Provide the [x, y] coordinate of the cell's center where the given text is located.  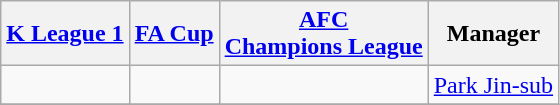
Park Jin-sub [493, 85]
K League 1 [65, 34]
Manager [493, 34]
FA Cup [174, 34]
AFCChampions League [324, 34]
